Scan for the cell matching the given text and deliver its (x, y) coordinate at center. 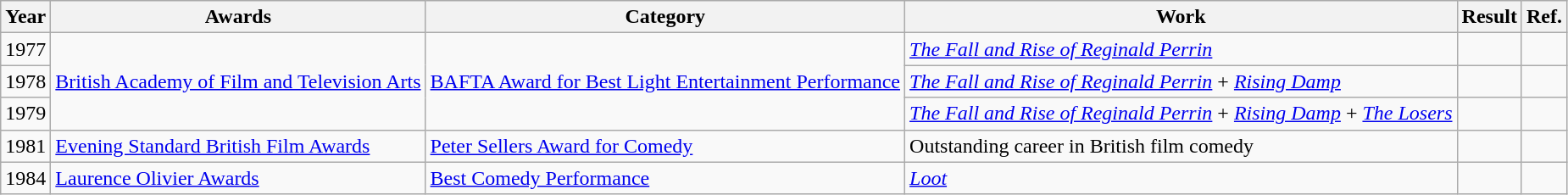
Loot (1182, 178)
Year (25, 17)
BAFTA Award for Best Light Entertainment Performance (664, 81)
1981 (25, 146)
1977 (25, 49)
The Fall and Rise of Reginald Perrin + Rising Damp (1182, 81)
Awards (238, 17)
Result (1489, 17)
The Fall and Rise of Reginald Perrin + Rising Damp + The Losers (1182, 114)
Best Comedy Performance (664, 178)
Category (664, 17)
Ref. (1544, 17)
Evening Standard British Film Awards (238, 146)
The Fall and Rise of Reginald Perrin (1182, 49)
Peter Sellers Award for Comedy (664, 146)
Outstanding career in British film comedy (1182, 146)
Laurence Olivier Awards (238, 178)
British Academy of Film and Television Arts (238, 81)
Work (1182, 17)
1979 (25, 114)
1978 (25, 81)
1984 (25, 178)
